Return (X, Y) of the center of cell containing provided text 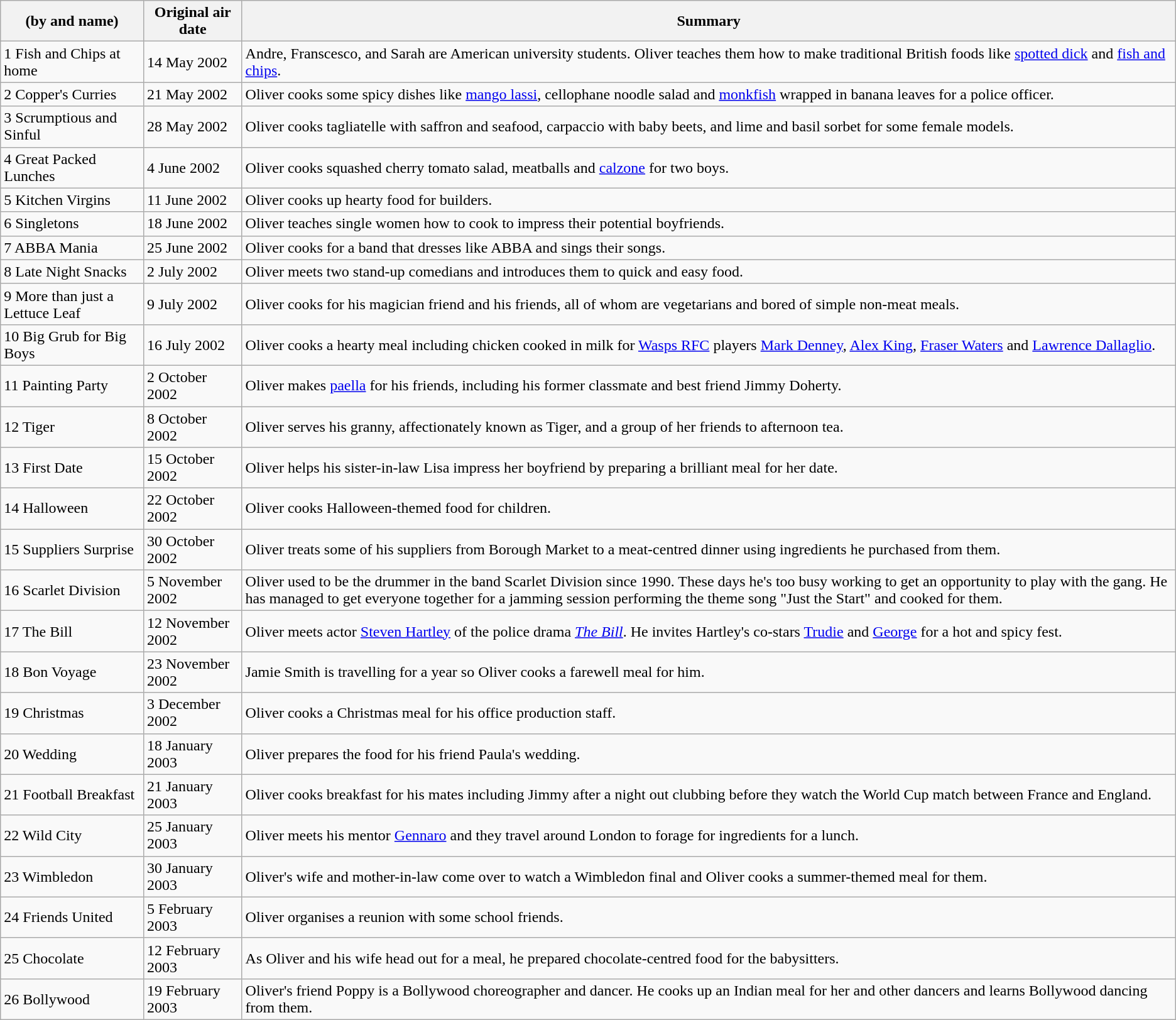
Oliver cooks for his magician friend and his friends, all of whom are vegetarians and bored of simple non-meat meals. (709, 304)
5 February 2003 (192, 918)
Oliver prepares the food for his friend Paula's wedding. (709, 754)
Summary (709, 21)
3 Scrumptious and Sinful (72, 127)
1 Fish and Chips at home (72, 62)
Oliver teaches single women how to cook to impress their potential boyfriends. (709, 224)
9 July 2002 (192, 304)
21 May 2002 (192, 94)
(by and name) (72, 21)
25 January 2003 (192, 836)
23 Wimbledon (72, 876)
5 Kitchen Virgins (72, 200)
Oliver cooks for a band that dresses like ABBA and sings their songs. (709, 248)
11 June 2002 (192, 200)
5 November 2002 (192, 591)
12 February 2003 (192, 958)
Oliver cooks Halloween-themed food for children. (709, 509)
17 The Bill (72, 631)
3 December 2002 (192, 713)
Oliver cooks up hearty food for builders. (709, 200)
8 Late Night Snacks (72, 271)
4 Great Packed Lunches (72, 167)
10 Big Grub for Big Boys (72, 344)
12 Tiger (72, 426)
18 June 2002 (192, 224)
26 Bollywood (72, 999)
16 July 2002 (192, 344)
Oliver organises a reunion with some school friends. (709, 918)
Oliver's wife and mother-in-law come over to watch a Wimbledon final and Oliver cooks a summer-themed meal for them. (709, 876)
21 Football Breakfast (72, 794)
Oliver cooks a hearty meal including chicken cooked in milk for Wasps RFC players Mark Denney, Alex King, Fraser Waters and Lawrence Dallaglio. (709, 344)
28 May 2002 (192, 127)
2 Copper's Curries (72, 94)
25 Chocolate (72, 958)
9 More than just a Lettuce Leaf (72, 304)
22 October 2002 (192, 509)
Original air date (192, 21)
7 ABBA Mania (72, 248)
As Oliver and his wife head out for a meal, he prepared chocolate-centred food for the babysitters. (709, 958)
Oliver cooks a Christmas meal for his office production staff. (709, 713)
25 June 2002 (192, 248)
14 May 2002 (192, 62)
13 First Date (72, 468)
4 June 2002 (192, 167)
2 July 2002 (192, 271)
8 October 2002 (192, 426)
18 January 2003 (192, 754)
Oliver meets two stand-up comedians and introduces them to quick and easy food. (709, 271)
6 Singletons (72, 224)
Oliver cooks breakfast for his mates including Jimmy after a night out clubbing before they watch the World Cup match between France and England. (709, 794)
30 January 2003 (192, 876)
Oliver cooks some spicy dishes like mango lassi, cellophane noodle salad and monkfish wrapped in banana leaves for a police officer. (709, 94)
11 Painting Party (72, 386)
Oliver makes paella for his friends, including his former classmate and best friend Jimmy Doherty. (709, 386)
14 Halloween (72, 509)
Oliver meets actor Steven Hartley of the police drama The Bill. He invites Hartley's co-stars Trudie and George for a hot and spicy fest. (709, 631)
19 February 2003 (192, 999)
Oliver cooks tagliatelle with saffron and seafood, carpaccio with baby beets, and lime and basil sorbet for some female models. (709, 127)
Oliver cooks squashed cherry tomato salad, meatballs and calzone for two boys. (709, 167)
12 November 2002 (192, 631)
23 November 2002 (192, 672)
Oliver meets his mentor Gennaro and they travel around London to forage for ingredients for a lunch. (709, 836)
19 Christmas (72, 713)
Oliver treats some of his suppliers from Borough Market to a meat-centred dinner using ingredients he purchased from them. (709, 549)
21 January 2003 (192, 794)
30 October 2002 (192, 549)
2 October 2002 (192, 386)
Oliver serves his granny, affectionately known as Tiger, and a group of her friends to afternoon tea. (709, 426)
24 Friends United (72, 918)
16 Scarlet Division (72, 591)
18 Bon Voyage (72, 672)
Oliver helps his sister-in-law Lisa impress her boyfriend by preparing a brilliant meal for her date. (709, 468)
20 Wedding (72, 754)
15 October 2002 (192, 468)
15 Suppliers Surprise (72, 549)
Jamie Smith is travelling for a year so Oliver cooks a farewell meal for him. (709, 672)
22 Wild City (72, 836)
